For the text-containing cell, return its midpoint in [x, y] coordinate format. 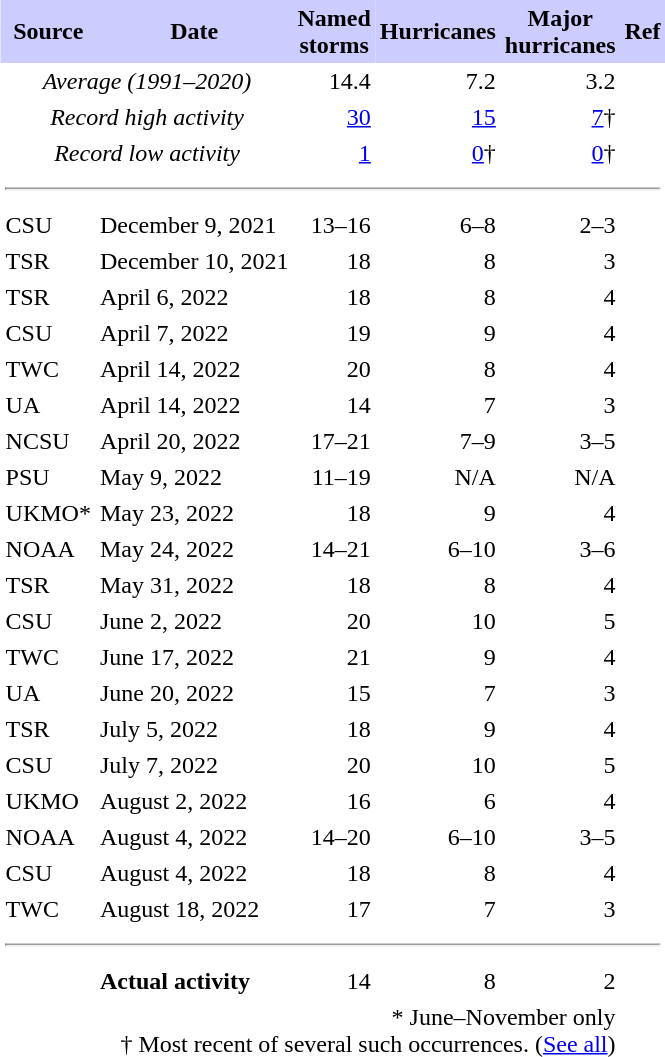
NCSU [48, 441]
Ref [642, 32]
July 5, 2022 [194, 729]
UKMO [48, 801]
Record high activity [147, 117]
30 [334, 117]
May 9, 2022 [194, 477]
Average (1991–2020) [147, 81]
July 7, 2022 [194, 765]
August 2, 2022 [194, 801]
May 23, 2022 [194, 513]
December 9, 2021 [194, 225]
UKMO* [48, 513]
Source [48, 32]
2–3 [560, 225]
7–9 [438, 441]
April 20, 2022 [194, 441]
April 7, 2022 [194, 333]
Date [194, 32]
14.4 [334, 81]
Hurricanes [438, 32]
December 10, 2021 [194, 261]
6–8 [438, 225]
April 6, 2022 [194, 297]
16 [334, 801]
14–20 [334, 837]
1 [334, 153]
17–21 [334, 441]
7† [560, 117]
17 [334, 909]
August 18, 2022 [194, 909]
Majorhurricanes [560, 32]
June 2, 2022 [194, 621]
PSU [48, 477]
21 [334, 657]
11–19 [334, 477]
2 [560, 981]
Actual activity [194, 981]
Namedstorms [334, 32]
13–16 [334, 225]
3.2 [560, 81]
June 20, 2022 [194, 693]
6 [438, 801]
7.2 [438, 81]
Record low activity [147, 153]
May 31, 2022 [194, 585]
May 24, 2022 [194, 549]
19 [334, 333]
14–21 [334, 549]
3–6 [560, 549]
June 17, 2022 [194, 657]
